Capture the cell that displays the provided text and extract its (x, y) central coordinate. 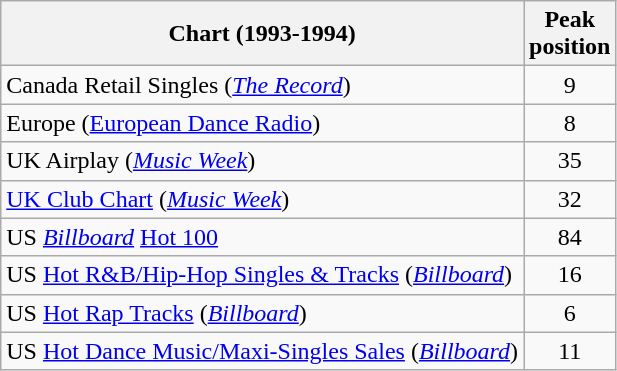
UK Airplay (Music Week) (262, 161)
35 (570, 161)
US Hot Rap Tracks (Billboard) (262, 313)
US Hot R&B/Hip-Hop Singles & Tracks (Billboard) (262, 275)
Europe (European Dance Radio) (262, 123)
8 (570, 123)
US Hot Dance Music/Maxi-Singles Sales (Billboard) (262, 351)
84 (570, 237)
Canada Retail Singles (The Record) (262, 85)
Chart (1993-1994) (262, 34)
6 (570, 313)
US Billboard Hot 100 (262, 237)
32 (570, 199)
16 (570, 275)
9 (570, 85)
11 (570, 351)
Peak position (570, 34)
UK Club Chart (Music Week) (262, 199)
